Return [X, Y] of the center of cell containing provided text 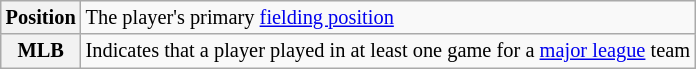
Indicates that a player played in at least one game for a major league team [388, 51]
The player's primary fielding position [388, 17]
Position [41, 17]
MLB [41, 51]
